Identify which cell holds the provided text, then report its (x, y) central coordinate. 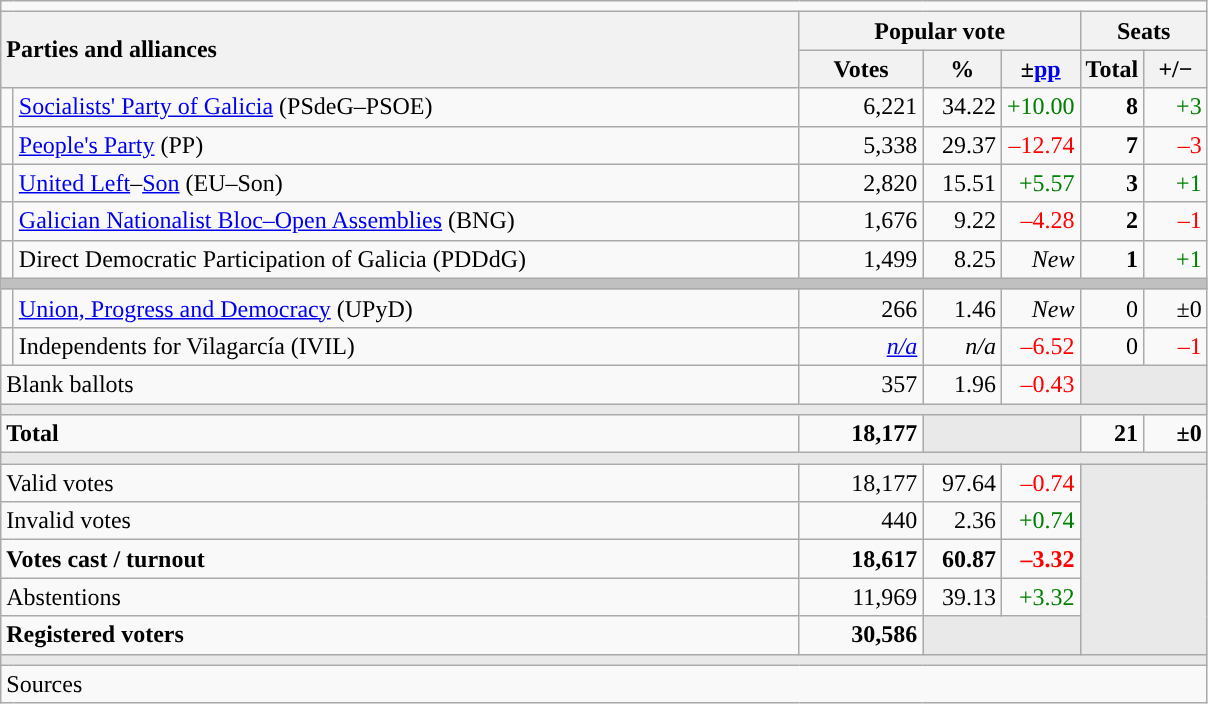
18,617 (861, 559)
Socialists' Party of Galicia (PSdeG–PSOE) (406, 107)
8.25 (962, 259)
1.46 (962, 308)
8 (1112, 107)
34.22 (962, 107)
+10.00 (1040, 107)
+3.32 (1040, 597)
3 (1112, 183)
357 (861, 384)
21 (1112, 434)
1 (1112, 259)
+0.74 (1040, 521)
Registered voters (400, 635)
+/− (1176, 69)
9.22 (962, 221)
2.36 (962, 521)
Seats (1144, 31)
+5.57 (1040, 183)
–4.28 (1040, 221)
30,586 (861, 635)
15.51 (962, 183)
Votes cast / turnout (400, 559)
440 (861, 521)
7 (1112, 145)
Blank ballots (400, 384)
5,338 (861, 145)
–12.74 (1040, 145)
Independents for Vilagarcía (IVIL) (406, 346)
2,820 (861, 183)
11,969 (861, 597)
–6.52 (1040, 346)
39.13 (962, 597)
–3 (1176, 145)
±pp (1040, 69)
1,676 (861, 221)
Abstentions (400, 597)
Invalid votes (400, 521)
97.64 (962, 483)
Votes (861, 69)
6,221 (861, 107)
Union, Progress and Democracy (UPyD) (406, 308)
2 (1112, 221)
+3 (1176, 107)
Parties and alliances (400, 50)
29.37 (962, 145)
Sources (604, 684)
People's Party (PP) (406, 145)
1.96 (962, 384)
Direct Democratic Participation of Galicia (PDDdG) (406, 259)
1,499 (861, 259)
60.87 (962, 559)
Valid votes (400, 483)
–0.43 (1040, 384)
Popular vote (940, 31)
% (962, 69)
–0.74 (1040, 483)
–3.32 (1040, 559)
United Left–Son (EU–Son) (406, 183)
266 (861, 308)
Galician Nationalist Bloc–Open Assemblies (BNG) (406, 221)
